For the text-containing cell, return its midpoint in [x, y] coordinate format. 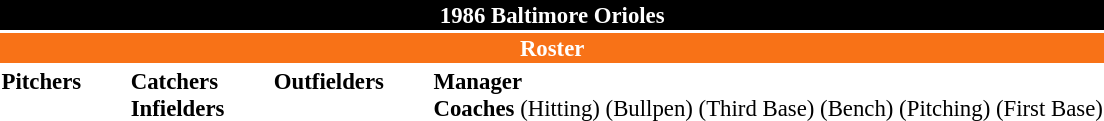
1986 Baltimore Orioles [552, 15]
Roster [552, 48]
